Extract the [X, Y] coordinate from the center of the cell holding the provided text.  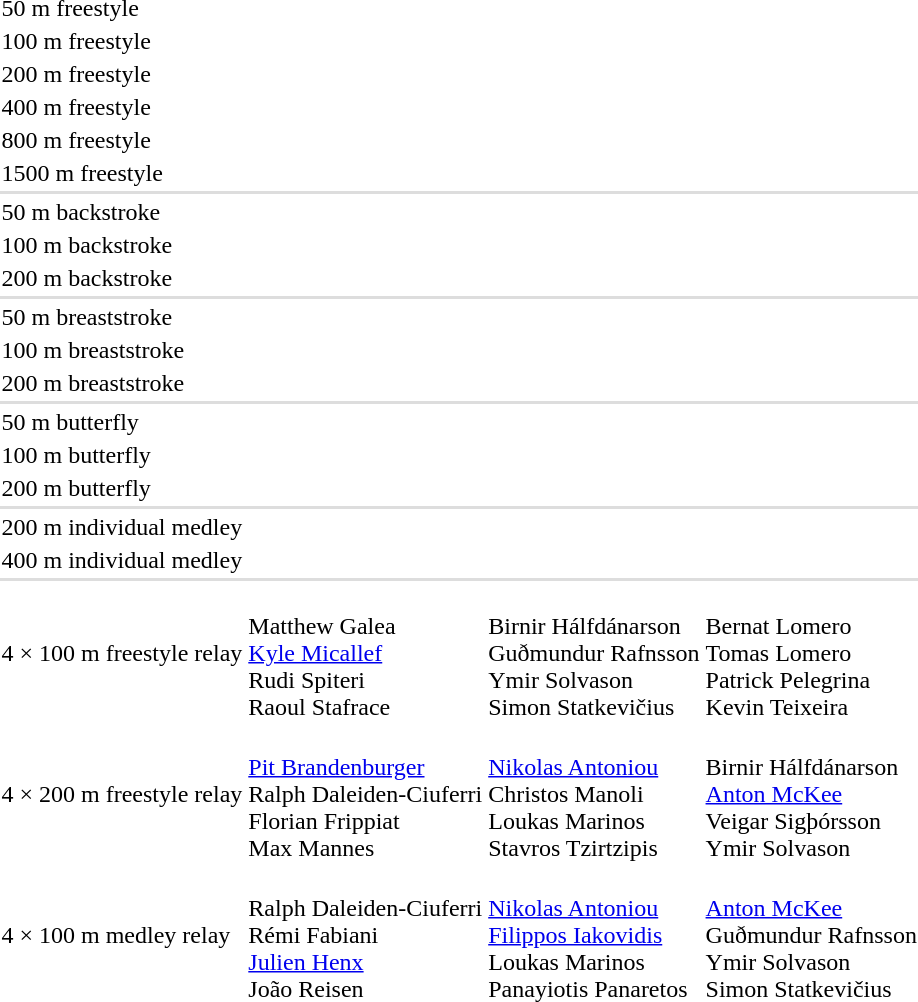
800 m freestyle [122, 140]
400 m freestyle [122, 107]
1500 m freestyle [122, 173]
Birnir HálfdánarsonAnton McKeeVeigar SigþórssonYmir Solvason [811, 794]
100 m breaststroke [122, 350]
Nikolas AntoniouChristos ManoliLoukas MarinosStavros Tzirtzipis [594, 794]
4 × 200 m freestyle relay [122, 794]
50 m butterfly [122, 422]
200 m individual medley [122, 527]
100 m freestyle [122, 41]
200 m backstroke [122, 278]
50 m backstroke [122, 212]
4 × 100 m freestyle relay [122, 653]
200 m breaststroke [122, 383]
Birnir HálfdánarsonGuðmundur RafnssonYmir SolvasonSimon Statkevičius [594, 653]
100 m backstroke [122, 245]
100 m butterfly [122, 455]
Pit BrandenburgerRalph Daleiden-CiuferriFlorian FrippiatMax Mannes [366, 794]
400 m individual medley [122, 560]
Matthew GaleaKyle MicallefRudi SpiteriRaoul Stafrace [366, 653]
200 m freestyle [122, 74]
Bernat LomeroTomas LomeroPatrick PelegrinaKevin Teixeira [811, 653]
50 m breaststroke [122, 317]
200 m butterfly [122, 488]
